Determine the (x, y) coordinate at the center of the cell enclosing the given text.  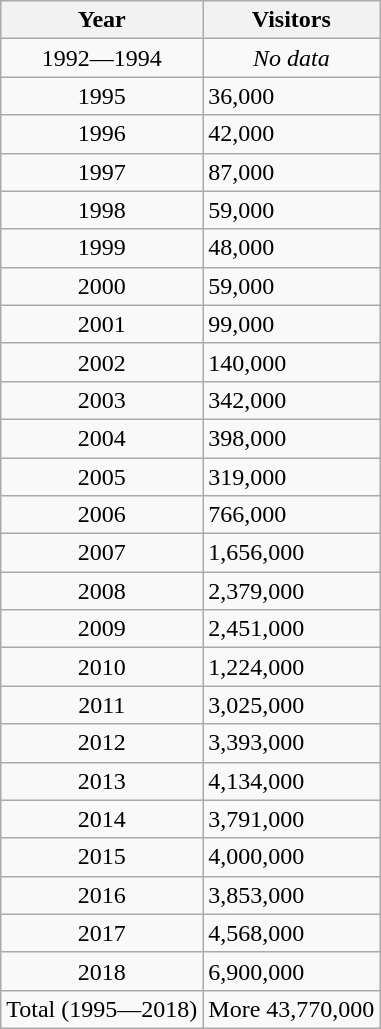
2016 (102, 895)
2010 (102, 667)
342,000 (292, 400)
3,853,000 (292, 895)
No data (292, 58)
398,000 (292, 438)
2004 (102, 438)
3,393,000 (292, 743)
Visitors (292, 20)
1,224,000 (292, 667)
1,656,000 (292, 553)
6,900,000 (292, 971)
319,000 (292, 477)
2006 (102, 515)
4,000,000 (292, 857)
2,379,000 (292, 591)
1999 (102, 248)
3,025,000 (292, 705)
4,134,000 (292, 781)
3,791,000 (292, 819)
2008 (102, 591)
1996 (102, 134)
2,451,000 (292, 629)
1997 (102, 172)
1998 (102, 210)
2001 (102, 324)
2003 (102, 400)
2005 (102, 477)
2017 (102, 933)
2015 (102, 857)
48,000 (292, 248)
2009 (102, 629)
2002 (102, 362)
Year (102, 20)
2007 (102, 553)
87,000 (292, 172)
2000 (102, 286)
2011 (102, 705)
99,000 (292, 324)
1995 (102, 96)
2013 (102, 781)
2014 (102, 819)
2012 (102, 743)
4,568,000 (292, 933)
140,000 (292, 362)
1992—1994 (102, 58)
42,000 (292, 134)
36,000 (292, 96)
More 43,770,000 (292, 1009)
2018 (102, 971)
Total (1995—2018) (102, 1009)
766,000 (292, 515)
